Find where the given text appears and provide that cell's center as [x, y] coordinate. 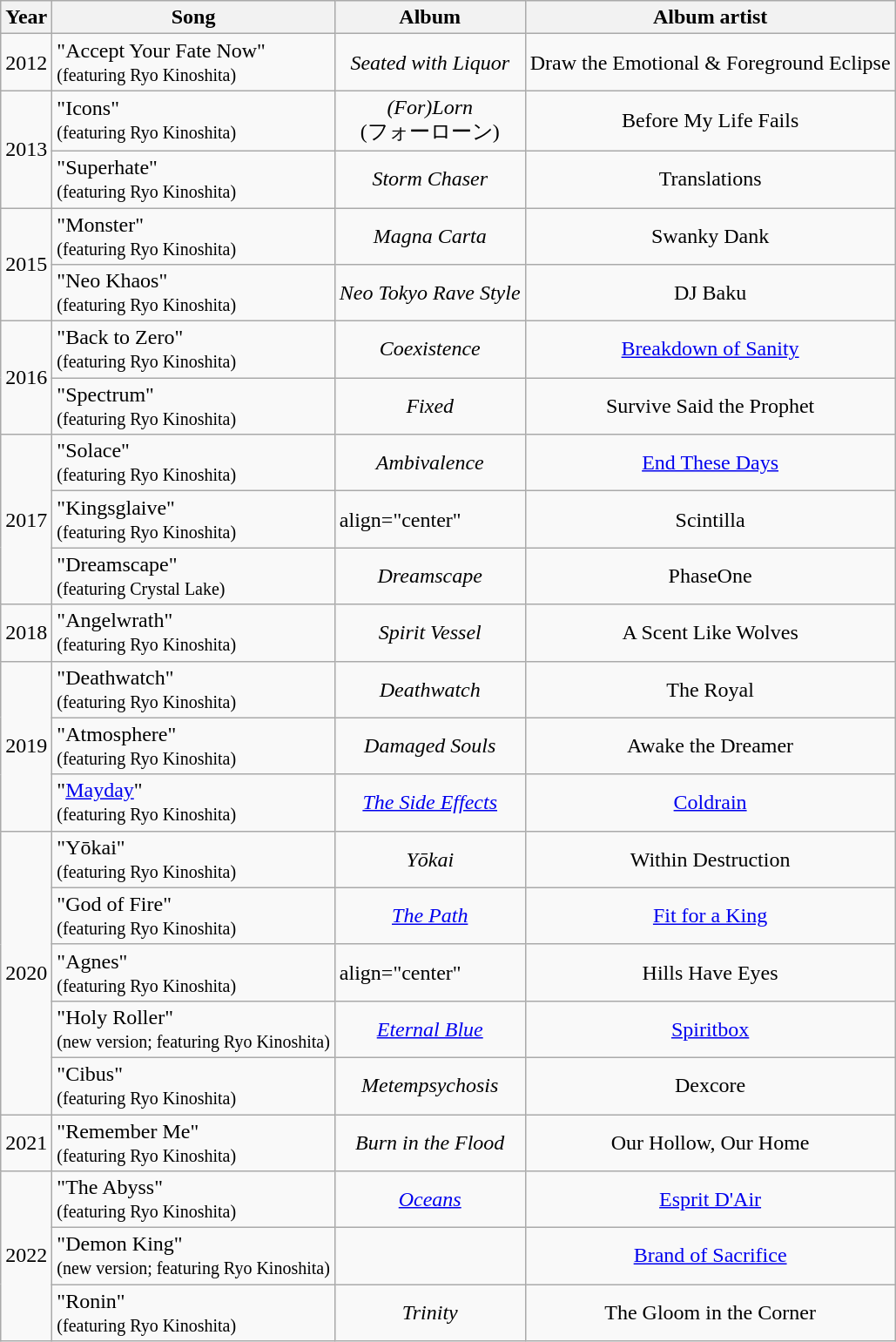
Album [430, 17]
Storm Chaser [430, 179]
(For)Lorn (フォーローン) [430, 121]
Before My Life Fails [711, 121]
Album artist [711, 17]
Fit for a King [711, 916]
2016 [26, 378]
"Back to Zero"(featuring Ryo Kinoshita) [193, 350]
Scintilla [711, 519]
The Royal [711, 690]
Fixed [430, 406]
"Neo Khaos"(featuring Ryo Kinoshita) [193, 293]
Dexcore [711, 1085]
Awake the Dreamer [711, 745]
"Cibus"(featuring Ryo Kinoshita) [193, 1085]
End These Days [711, 463]
PhaseOne [711, 577]
"Demon King"(new version; featuring Ryo Kinoshita) [193, 1256]
"Dreamscape"(featuring Crystal Lake) [193, 577]
"Yōkai"(featuring Ryo Kinoshita) [193, 859]
"Kingsglaive"(featuring Ryo Kinoshita) [193, 519]
"Icons"(featuring Ryo Kinoshita) [193, 121]
Eternal Blue [430, 1029]
"The Abyss"(featuring Ryo Kinoshita) [193, 1200]
Dreamscape [430, 577]
Hills Have Eyes [711, 972]
Oceans [430, 1200]
Translations [711, 179]
"Deathwatch"(featuring Ryo Kinoshita) [193, 690]
DJ Baku [711, 293]
"Agnes"(featuring Ryo Kinoshita) [193, 972]
2022 [26, 1256]
2012 [26, 63]
"Accept Your Fate Now"(featuring Ryo Kinoshita) [193, 63]
Our Hollow, Our Home [711, 1143]
"Solace"(featuring Ryo Kinoshita) [193, 463]
Neo Tokyo Rave Style [430, 293]
"Spectrum"(featuring Ryo Kinoshita) [193, 406]
2013 [26, 150]
Seated with Liquor [430, 63]
"Angelwrath"(featuring Ryo Kinoshita) [193, 632]
"Holy Roller"(new version; featuring Ryo Kinoshita) [193, 1029]
"Mayday"(featuring Ryo Kinoshita) [193, 803]
Deathwatch [430, 690]
Esprit D'Air [711, 1200]
"Ronin"(featuring Ryo Kinoshita) [193, 1313]
The Gloom in the Corner [711, 1313]
A Scent Like Wolves [711, 632]
2019 [26, 745]
Survive Said the Prophet [711, 406]
Draw the Emotional & Foreground Eclipse [711, 63]
Spirit Vessel [430, 632]
Swanky Dank [711, 235]
Year [26, 17]
The Path [430, 916]
"Remember Me"(featuring Ryo Kinoshita) [193, 1143]
"Monster"(featuring Ryo Kinoshita) [193, 235]
Coexistence [430, 350]
Magna Carta [430, 235]
"Atmosphere"(featuring Ryo Kinoshita) [193, 745]
2015 [26, 264]
Trinity [430, 1313]
Ambivalence [430, 463]
Yōkai [430, 859]
Burn in the Flood [430, 1143]
Within Destruction [711, 859]
Brand of Sacrifice [711, 1256]
2020 [26, 972]
Breakdown of Sanity [711, 350]
"Superhate"(featuring Ryo Kinoshita) [193, 179]
2017 [26, 519]
Damaged Souls [430, 745]
"God of Fire"(featuring Ryo Kinoshita) [193, 916]
Spiritbox [711, 1029]
2021 [26, 1143]
Coldrain [711, 803]
Metempsychosis [430, 1085]
The Side Effects [430, 803]
Song [193, 17]
2018 [26, 632]
